Determine the [x, y] coordinate at the center of the cell enclosing the given text.  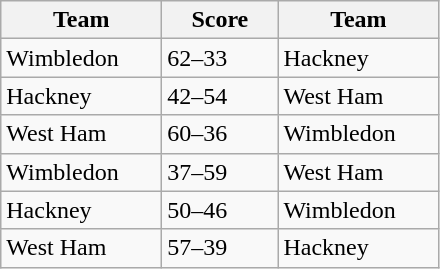
37–59 [220, 172]
62–33 [220, 58]
42–54 [220, 96]
57–39 [220, 248]
50–46 [220, 210]
60–36 [220, 134]
Score [220, 20]
